Identify which cell holds the provided text, then report its [x, y] central coordinate. 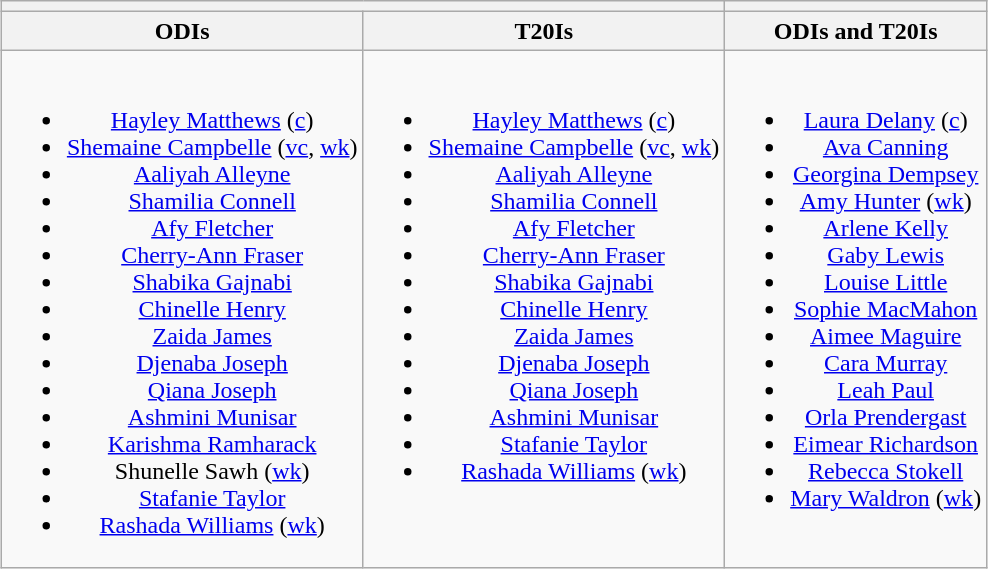
ODIs [182, 31]
T20Is [544, 31]
ODIs and T20Is [856, 31]
